Scan for the cell matching the given text and deliver its [X, Y] coordinate at center. 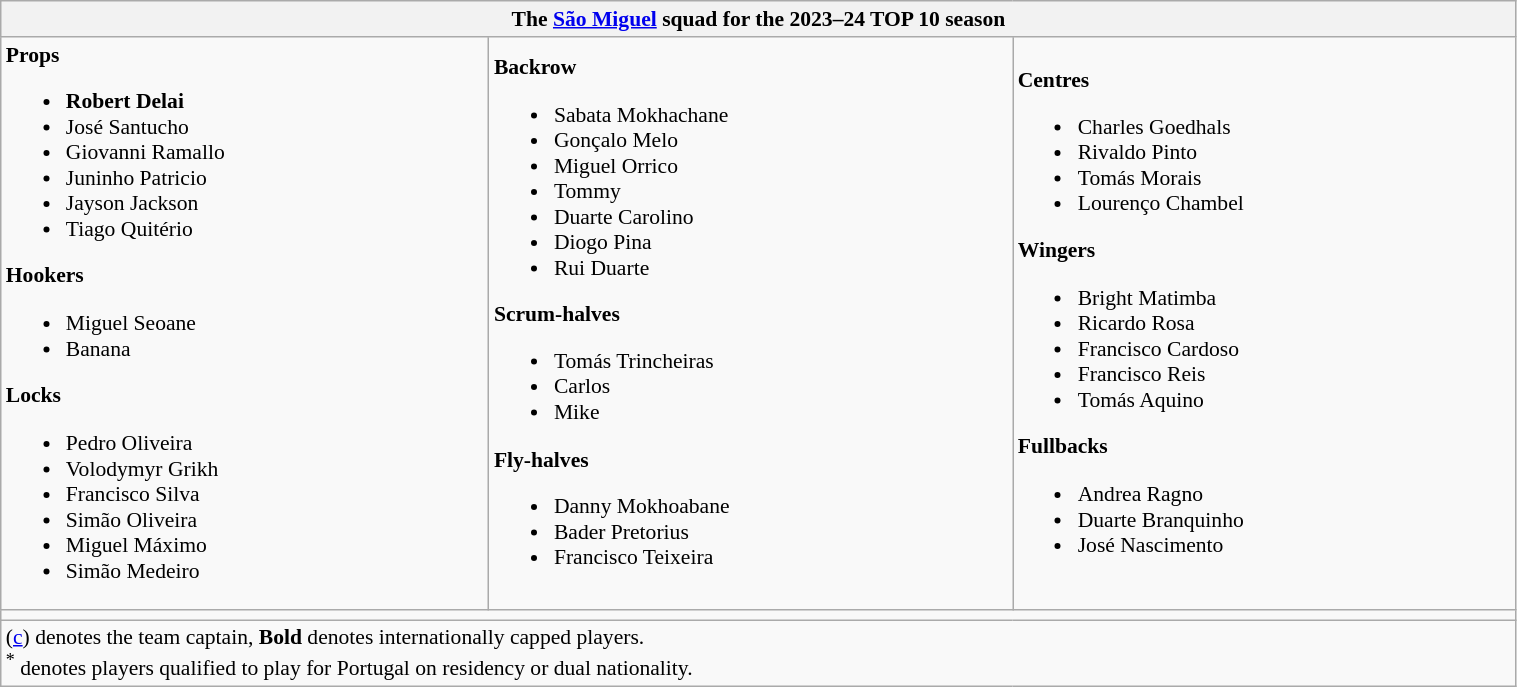
The São Miguel squad for the 2023–24 TOP 10 season [758, 19]
